Scan for the cell matching the given text and deliver its [X, Y] coordinate at center. 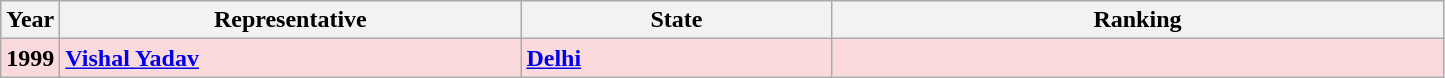
Vishal Yadav [290, 58]
1999 [30, 58]
Representative [290, 20]
Ranking [1138, 20]
Year [30, 20]
Delhi [676, 58]
State [676, 20]
